Identify which cell holds the provided text, then report its (X, Y) central coordinate. 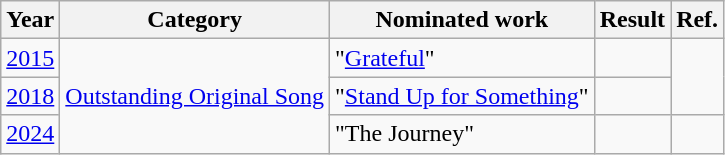
Ref. (698, 20)
Outstanding Original Song (195, 96)
Year (30, 20)
"Grateful" (462, 58)
2018 (30, 96)
2024 (30, 134)
Nominated work (462, 20)
2015 (30, 58)
Category (195, 20)
Result (632, 20)
"The Journey" (462, 134)
"Stand Up for Something" (462, 96)
